Locate the cell with the specified text and output its [x, y] center coordinate. 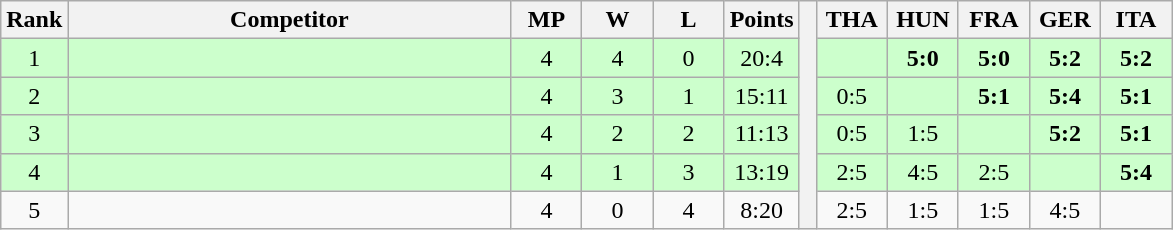
15:11 [762, 96]
MP [546, 20]
11:13 [762, 134]
GER [1064, 20]
L [688, 20]
W [618, 20]
HUN [922, 20]
ITA [1136, 20]
Rank [34, 20]
FRA [994, 20]
THA [852, 20]
5 [34, 210]
8:20 [762, 210]
20:4 [762, 58]
Points [762, 20]
13:19 [762, 172]
Competitor [290, 20]
